Output the (X, Y) coordinate of the center of the cell containing the given text.  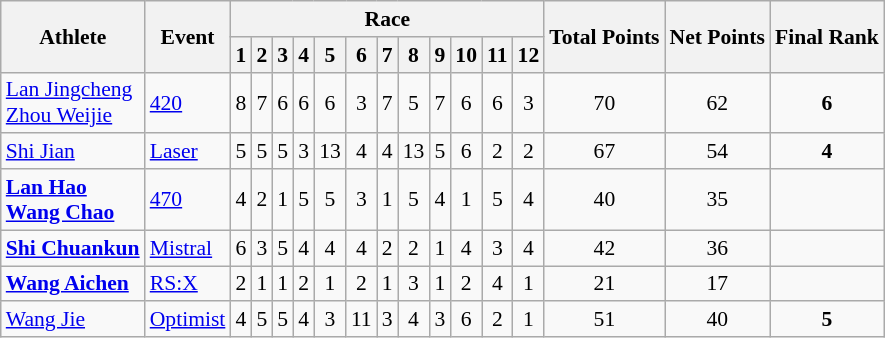
Optimist (188, 320)
Mistral (188, 248)
Total Points (604, 36)
Shi Jian (73, 152)
54 (718, 152)
Laser (188, 152)
67 (604, 152)
10 (466, 55)
Lan HaoWang Chao (73, 200)
70 (604, 102)
470 (188, 200)
Athlete (73, 36)
9 (440, 55)
42 (604, 248)
Event (188, 36)
Final Rank (827, 36)
35 (718, 200)
Wang Jie (73, 320)
17 (718, 284)
420 (188, 102)
36 (718, 248)
21 (604, 284)
62 (718, 102)
12 (529, 55)
Shi Chuankun (73, 248)
Lan JingchengZhou Weijie (73, 102)
Race (387, 19)
Net Points (718, 36)
Wang Aichen (73, 284)
RS:X (188, 284)
51 (604, 320)
